Locate the cell with the specified text and output its [x, y] center coordinate. 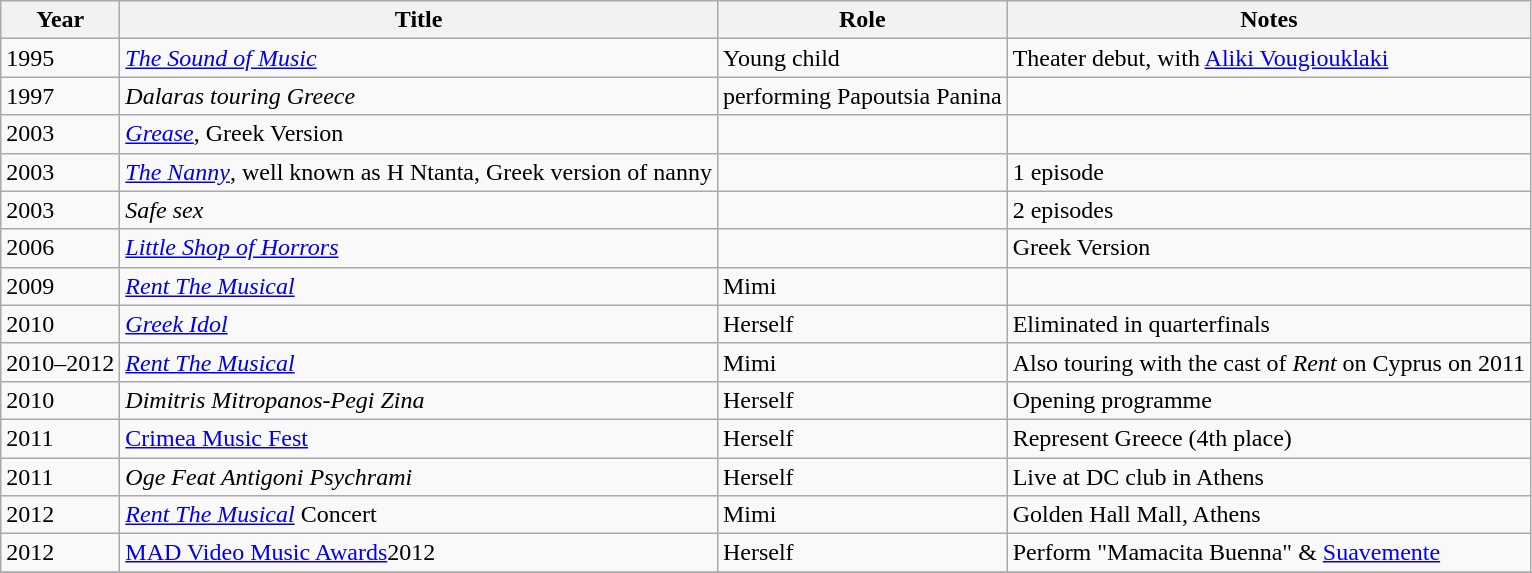
Opening programme [1268, 400]
Theater debut, with Aliki Vougiouklaki [1268, 58]
Represent Greece (4th place) [1268, 438]
Notes [1268, 20]
2 episodes [1268, 210]
Title [419, 20]
Young child [862, 58]
The Sound of Music [419, 58]
Eliminated in quarterfinals [1268, 324]
Perform "Mamacita Buenna" & Suavemente [1268, 553]
The Nanny, well known as H Ntanta, Greek version of nanny [419, 172]
Safe sex [419, 210]
MAD Video Music Awards2012 [419, 553]
Role [862, 20]
1995 [60, 58]
Little Shop of Horrors [419, 248]
2010–2012 [60, 362]
Dimitris Mitropanos-Pegi Zina [419, 400]
Dalaras touring Greece [419, 96]
Oge Feat Antigoni Psychrami [419, 477]
Also touring with the cast of Rent on Cyprus on 2011 [1268, 362]
Live at DC club in Athens [1268, 477]
performing Papoutsia Panina [862, 96]
Greek Idol [419, 324]
2006 [60, 248]
Golden Hall Mall, Athens [1268, 515]
1997 [60, 96]
2009 [60, 286]
Grease, Greek Version [419, 134]
Greek Version [1268, 248]
Rent The Musical Concert [419, 515]
Crimea Music Fest [419, 438]
Year [60, 20]
1 episode [1268, 172]
